Find where the given text appears and provide that cell's center as (x, y) coordinate. 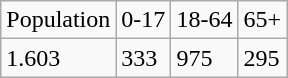
975 (204, 58)
Population (58, 20)
65+ (262, 20)
18-64 (204, 20)
0-17 (144, 20)
1.603 (58, 58)
295 (262, 58)
333 (144, 58)
